Output the (x, y) coordinate of the center of the cell containing the given text.  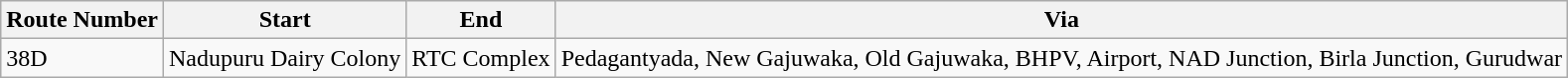
Route Number (82, 20)
Via (1061, 20)
38D (82, 58)
End (481, 20)
RTC Complex (481, 58)
Pedagantyada, New Gajuwaka, Old Gajuwaka, BHPV, Airport, NAD Junction, Birla Junction, Gurudwar (1061, 58)
Nadupuru Dairy Colony (284, 58)
Start (284, 20)
